Provide the [X, Y] coordinate of the cell's center where the given text is located.  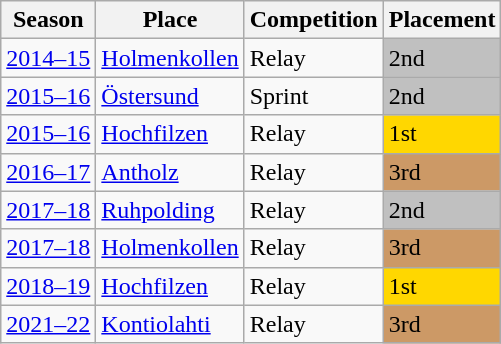
Östersund [170, 96]
2016–17 [48, 172]
2014–15 [48, 58]
Place [170, 20]
Competition [314, 20]
Antholz [170, 172]
2021–22 [48, 324]
2018–19 [48, 286]
Kontiolahti [170, 324]
Season [48, 20]
Sprint [314, 96]
Ruhpolding [170, 210]
Placement [442, 20]
